Extract the (x, y) coordinate from the center of the cell holding the provided text.  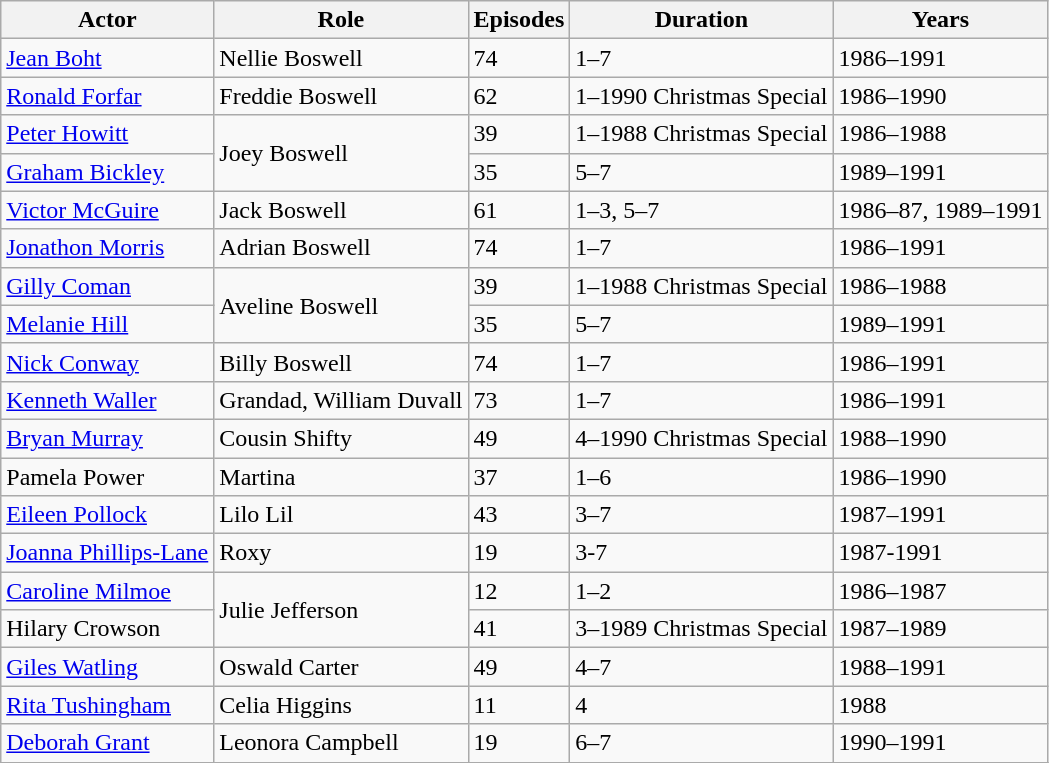
Melanie Hill (108, 324)
1986–87, 1989–1991 (940, 210)
Giles Watling (108, 667)
11 (519, 705)
Hilary Crowson (108, 629)
1987–1991 (940, 515)
Jonathon Morris (108, 248)
Caroline Milmoe (108, 591)
1–6 (702, 477)
Gilly Coman (108, 286)
Ronald Forfar (108, 96)
Jean Boht (108, 58)
Freddie Boswell (341, 96)
Billy Boswell (341, 362)
Joanna Phillips-Lane (108, 553)
Peter Howitt (108, 134)
Oswald Carter (341, 667)
Victor McGuire (108, 210)
Kenneth Waller (108, 400)
1990–1991 (940, 743)
1–3, 5–7 (702, 210)
3–1989 Christmas Special (702, 629)
4–7 (702, 667)
Leonora Campbell (341, 743)
1988–1991 (940, 667)
1988–1990 (940, 438)
Adrian Boswell (341, 248)
Bryan Murray (108, 438)
73 (519, 400)
Aveline Boswell (341, 305)
12 (519, 591)
Years (940, 20)
Joey Boswell (341, 153)
Nellie Boswell (341, 58)
1987-1991 (940, 553)
Jack Boswell (341, 210)
1988 (940, 705)
61 (519, 210)
62 (519, 96)
4–1990 Christmas Special (702, 438)
Actor (108, 20)
6–7 (702, 743)
Julie Jefferson (341, 610)
Episodes (519, 20)
Deborah Grant (108, 743)
Celia Higgins (341, 705)
Duration (702, 20)
1–1990 Christmas Special (702, 96)
1–2 (702, 591)
Cousin Shifty (341, 438)
3–7 (702, 515)
1987–1989 (940, 629)
Graham Bickley (108, 172)
4 (702, 705)
Roxy (341, 553)
Grandad, William Duvall (341, 400)
43 (519, 515)
Rita Tushingham (108, 705)
Pamela Power (108, 477)
Eileen Pollock (108, 515)
41 (519, 629)
1986–1987 (940, 591)
37 (519, 477)
Martina (341, 477)
Role (341, 20)
Lilo Lil (341, 515)
Nick Conway (108, 362)
3-7 (702, 553)
